From the cell containing the given text, extract its center point as [x, y] coordinate. 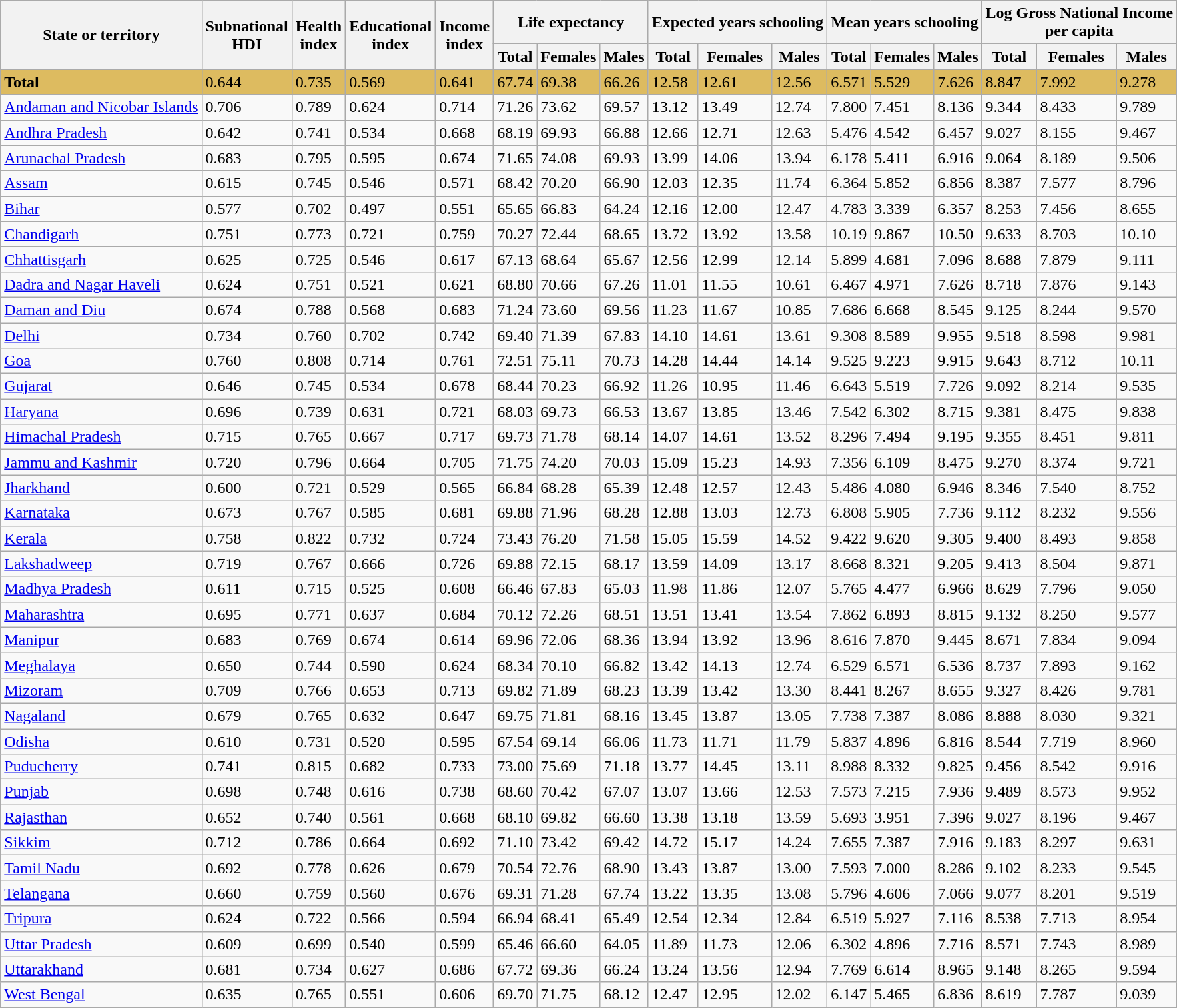
0.660 [246, 893]
71.28 [569, 893]
68.90 [624, 868]
4.080 [902, 488]
7.800 [849, 107]
73.43 [516, 538]
6.614 [902, 969]
13.96 [799, 640]
71.58 [624, 538]
8.671 [1009, 640]
9.064 [1009, 158]
13.35 [735, 893]
5.905 [902, 513]
3.339 [902, 209]
9.094 [1147, 640]
0.571 [465, 183]
Punjab [101, 792]
8.542 [1076, 767]
15.09 [673, 462]
14.52 [799, 538]
0.698 [246, 792]
12.71 [735, 133]
0.796 [318, 462]
8.267 [902, 690]
7.726 [958, 386]
8.712 [1076, 361]
0.637 [390, 614]
12.16 [673, 209]
8.715 [958, 412]
Andaman and Nicobar Islands [101, 107]
73.60 [569, 310]
70.20 [569, 183]
9.633 [1009, 234]
9.344 [1009, 107]
7.738 [849, 716]
72.51 [516, 361]
13.45 [673, 716]
11.86 [735, 589]
67.54 [516, 742]
0.561 [390, 817]
4.606 [902, 893]
70.42 [569, 792]
0.653 [390, 690]
8.296 [849, 437]
5.519 [902, 386]
9.871 [1147, 564]
13.49 [735, 107]
7.743 [1076, 944]
67.07 [624, 792]
15.59 [735, 538]
7.879 [1076, 259]
0.705 [465, 462]
Educationalindex [390, 35]
69.96 [516, 640]
9.838 [1147, 412]
11.98 [673, 589]
15.05 [673, 538]
9.092 [1009, 386]
8.629 [1009, 589]
69.38 [569, 82]
12.35 [735, 183]
Haryana [101, 412]
0.761 [465, 361]
7.356 [849, 462]
69.40 [516, 335]
0.786 [318, 843]
Daman and Diu [101, 310]
12.54 [673, 919]
8.589 [902, 335]
3.951 [902, 817]
8.321 [902, 564]
7.916 [958, 843]
0.724 [465, 538]
0.725 [318, 259]
Delhi [101, 335]
8.988 [849, 767]
14.45 [735, 767]
12.53 [799, 792]
7.494 [902, 437]
66.82 [624, 665]
4.542 [902, 133]
0.585 [390, 513]
8.441 [849, 690]
0.795 [318, 158]
64.24 [624, 209]
14.14 [799, 361]
9.570 [1147, 310]
9.721 [1147, 462]
Rajasthan [101, 817]
0.706 [246, 107]
65.39 [624, 488]
12.02 [799, 995]
0.525 [390, 589]
0.565 [465, 488]
0.738 [465, 792]
10.95 [735, 386]
Maharashtra [101, 614]
0.766 [318, 690]
0.568 [390, 310]
0.650 [246, 665]
9.789 [1147, 107]
8.752 [1147, 488]
13.30 [799, 690]
68.60 [516, 792]
5.476 [849, 133]
13.22 [673, 893]
Uttar Pradesh [101, 944]
13.39 [673, 690]
Puducherry [101, 767]
12.94 [799, 969]
7.876 [1076, 284]
7.116 [958, 919]
8.616 [849, 640]
14.09 [735, 564]
7.862 [849, 614]
13.07 [673, 792]
6.364 [849, 183]
9.381 [1009, 412]
0.735 [318, 82]
9.545 [1147, 868]
Telangana [101, 893]
12.99 [735, 259]
0.646 [246, 386]
7.577 [1076, 183]
0.667 [390, 437]
Mean years schooling [905, 23]
11.67 [735, 310]
7.787 [1076, 995]
12.63 [799, 133]
0.740 [318, 817]
9.270 [1009, 462]
8.332 [902, 767]
Mizoram [101, 690]
64.05 [624, 944]
9.631 [1147, 843]
Meghalaya [101, 665]
12.84 [799, 919]
6.966 [958, 589]
0.600 [246, 488]
65.67 [624, 259]
9.050 [1147, 589]
8.155 [1076, 133]
70.12 [516, 614]
9.422 [849, 538]
0.621 [465, 284]
0.713 [465, 690]
71.78 [569, 437]
6.529 [849, 665]
13.05 [799, 716]
71.24 [516, 310]
13.38 [673, 817]
Incomeindex [465, 35]
9.305 [958, 538]
13.43 [673, 868]
0.778 [318, 868]
8.954 [1147, 919]
13.17 [799, 564]
Kerala [101, 538]
70.10 [569, 665]
71.39 [569, 335]
9.506 [1147, 158]
13.51 [673, 614]
69.57 [624, 107]
14.28 [673, 361]
71.65 [516, 158]
8.451 [1076, 437]
0.709 [246, 690]
66.92 [624, 386]
Chandigarh [101, 234]
68.19 [516, 133]
13.72 [673, 234]
9.518 [1009, 335]
9.858 [1147, 538]
68.14 [624, 437]
0.599 [465, 944]
9.915 [958, 361]
7.066 [958, 893]
0.699 [318, 944]
0.682 [390, 767]
7.000 [902, 868]
0.695 [246, 614]
7.096 [958, 259]
6.536 [958, 665]
14.24 [799, 843]
13.99 [673, 158]
9.594 [1147, 969]
66.26 [624, 82]
0.577 [246, 209]
68.34 [516, 665]
5.486 [849, 488]
Log Gross National Incomeper capita [1079, 23]
0.626 [390, 868]
0.609 [246, 944]
68.10 [516, 817]
12.07 [799, 589]
11.01 [673, 284]
0.614 [465, 640]
74.20 [569, 462]
0.632 [390, 716]
8.086 [958, 716]
0.644 [246, 82]
6.946 [958, 488]
9.456 [1009, 767]
8.265 [1076, 969]
0.642 [246, 133]
14.06 [735, 158]
68.44 [516, 386]
9.643 [1009, 361]
9.077 [1009, 893]
67.26 [624, 284]
66.94 [516, 919]
0.726 [465, 564]
8.136 [958, 107]
9.278 [1147, 82]
7.456 [1076, 209]
71.18 [624, 767]
Nagaland [101, 716]
66.53 [624, 412]
69.56 [624, 310]
7.834 [1076, 640]
72.44 [569, 234]
8.250 [1076, 614]
13.77 [673, 767]
9.400 [1009, 538]
10.50 [958, 234]
74.08 [569, 158]
0.748 [318, 792]
6.457 [958, 133]
State or territory [101, 35]
9.112 [1009, 513]
0.758 [246, 538]
8.703 [1076, 234]
7.215 [902, 792]
8.619 [1009, 995]
68.16 [624, 716]
6.836 [958, 995]
73.62 [569, 107]
9.132 [1009, 614]
Arunachal Pradesh [101, 158]
9.205 [958, 564]
5.693 [849, 817]
0.666 [390, 564]
65.46 [516, 944]
10.19 [849, 234]
69.42 [624, 843]
13.67 [673, 412]
14.07 [673, 437]
72.76 [569, 868]
68.80 [516, 284]
0.631 [390, 412]
13.08 [799, 893]
8.253 [1009, 209]
8.668 [849, 564]
8.387 [1009, 183]
6.357 [958, 209]
Manipur [101, 640]
70.54 [516, 868]
9.445 [958, 640]
9.811 [1147, 437]
5.765 [849, 589]
70.66 [569, 284]
9.321 [1147, 716]
9.195 [958, 437]
Chhattisgarh [101, 259]
0.615 [246, 183]
14.44 [735, 361]
8.688 [1009, 259]
5.837 [849, 742]
9.413 [1009, 564]
72.06 [569, 640]
0.676 [465, 893]
4.477 [902, 589]
66.24 [624, 969]
66.88 [624, 133]
Andhra Pradesh [101, 133]
71.26 [516, 107]
5.796 [849, 893]
8.888 [1009, 716]
0.769 [318, 640]
70.03 [624, 462]
0.722 [318, 919]
0.610 [246, 742]
8.346 [1009, 488]
0.731 [318, 742]
69.70 [516, 995]
75.11 [569, 361]
13.85 [735, 412]
68.65 [624, 234]
West Bengal [101, 995]
0.712 [246, 843]
11.71 [735, 742]
15.23 [735, 462]
12.88 [673, 513]
Uttarakhand [101, 969]
70.73 [624, 361]
Life expectancy [571, 23]
0.684 [465, 614]
65.03 [624, 589]
72.26 [569, 614]
4.681 [902, 259]
0.742 [465, 335]
13.46 [799, 412]
0.739 [318, 412]
14.72 [673, 843]
11.55 [735, 284]
12.00 [735, 209]
8.244 [1076, 310]
6.668 [902, 310]
68.42 [516, 183]
0.635 [246, 995]
9.535 [1147, 386]
13.24 [673, 969]
9.355 [1009, 437]
Jharkhand [101, 488]
6.178 [849, 158]
8.989 [1147, 944]
9.556 [1147, 513]
7.451 [902, 107]
0.771 [318, 614]
8.538 [1009, 919]
66.83 [569, 209]
0.569 [390, 82]
9.327 [1009, 690]
68.12 [624, 995]
Gujarat [101, 386]
68.64 [569, 259]
SubnationalHDI [246, 35]
11.23 [673, 310]
0.789 [318, 107]
14.10 [673, 335]
8.232 [1076, 513]
0.540 [390, 944]
68.51 [624, 614]
76.20 [569, 538]
13.66 [735, 792]
73.42 [569, 843]
13.58 [799, 234]
9.981 [1147, 335]
68.17 [624, 564]
6.519 [849, 919]
66.90 [624, 183]
12.03 [673, 183]
0.719 [246, 564]
Odisha [101, 742]
0.686 [465, 969]
10.85 [799, 310]
10.11 [1147, 361]
0.696 [246, 412]
Healthindex [318, 35]
12.95 [735, 995]
0.717 [465, 437]
9.183 [1009, 843]
5.529 [902, 82]
0.822 [318, 538]
0.606 [465, 995]
7.769 [849, 969]
13.61 [799, 335]
9.039 [1147, 995]
8.297 [1076, 843]
Bihar [101, 209]
7.716 [958, 944]
67.13 [516, 259]
6.467 [849, 284]
5.927 [902, 919]
Expected years schooling [737, 23]
7.992 [1076, 82]
0.617 [465, 259]
0.808 [318, 361]
6.643 [849, 386]
73.00 [516, 767]
9.620 [902, 538]
0.744 [318, 665]
11.26 [673, 386]
69.36 [569, 969]
7.936 [958, 792]
Assam [101, 183]
8.796 [1147, 183]
6.856 [958, 183]
Madhya Pradesh [101, 589]
6.816 [958, 742]
11.74 [799, 183]
8.960 [1147, 742]
9.781 [1147, 690]
15.17 [735, 843]
8.737 [1009, 665]
0.652 [246, 817]
9.143 [1147, 284]
0.566 [390, 919]
8.598 [1076, 335]
8.847 [1009, 82]
6.109 [902, 462]
Sikkim [101, 843]
12.73 [799, 513]
71.10 [516, 843]
6.916 [958, 158]
0.497 [390, 209]
9.148 [1009, 969]
65.65 [516, 209]
13.52 [799, 437]
11.46 [799, 386]
7.796 [1076, 589]
11.89 [673, 944]
13.12 [673, 107]
Tripura [101, 919]
9.952 [1147, 792]
0.529 [390, 488]
9.162 [1147, 665]
8.426 [1076, 690]
5.899 [849, 259]
8.571 [1009, 944]
8.504 [1076, 564]
0.647 [465, 716]
7.542 [849, 412]
12.61 [735, 82]
9.111 [1147, 259]
0.611 [246, 589]
6.147 [849, 995]
7.736 [958, 513]
69.31 [516, 893]
0.673 [246, 513]
75.69 [569, 767]
70.23 [569, 386]
13.54 [799, 614]
70.27 [516, 234]
12.48 [673, 488]
0.560 [390, 893]
68.23 [624, 690]
7.713 [1076, 919]
4.971 [902, 284]
13.00 [799, 868]
66.84 [516, 488]
6.808 [849, 513]
69.75 [516, 716]
0.641 [465, 82]
7.719 [1076, 742]
8.573 [1076, 792]
7.893 [1076, 665]
9.519 [1147, 893]
8.030 [1076, 716]
7.573 [849, 792]
9.955 [958, 335]
5.411 [902, 158]
0.520 [390, 742]
7.396 [958, 817]
14.93 [799, 462]
0.815 [318, 767]
71.89 [569, 690]
68.36 [624, 640]
8.196 [1076, 817]
13.41 [735, 614]
65.49 [624, 919]
8.433 [1076, 107]
9.223 [902, 361]
68.03 [516, 412]
0.720 [246, 462]
9.308 [849, 335]
0.733 [465, 767]
72.15 [569, 564]
8.214 [1076, 386]
9.916 [1147, 767]
66.06 [624, 742]
12.14 [799, 259]
10.61 [799, 284]
10.10 [1147, 234]
9.577 [1147, 614]
5.465 [902, 995]
8.374 [1076, 462]
67.72 [516, 969]
0.616 [390, 792]
0.521 [390, 284]
0.627 [390, 969]
14.13 [735, 665]
0.678 [465, 386]
8.718 [1009, 284]
8.965 [958, 969]
13.56 [735, 969]
71.81 [569, 716]
0.788 [318, 310]
Karnataka [101, 513]
0.594 [465, 919]
12.43 [799, 488]
9.525 [849, 361]
7.540 [1076, 488]
71.96 [569, 513]
0.590 [390, 665]
Goa [101, 361]
11.79 [799, 742]
7.686 [849, 310]
8.286 [958, 868]
9.489 [1009, 792]
12.57 [735, 488]
13.03 [735, 513]
12.06 [799, 944]
8.233 [1076, 868]
8.189 [1076, 158]
8.544 [1009, 742]
8.815 [958, 614]
8.545 [958, 310]
69.14 [569, 742]
Dadra and Nagar Haveli [101, 284]
0.608 [465, 589]
Himachal Pradesh [101, 437]
Tamil Nadu [101, 868]
6.893 [902, 614]
8.493 [1076, 538]
68.41 [569, 919]
4.783 [849, 209]
9.867 [902, 234]
7.870 [902, 640]
8.201 [1076, 893]
13.18 [735, 817]
13.11 [799, 767]
Lakshadweep [101, 564]
9.125 [1009, 310]
0.732 [390, 538]
9.102 [1009, 868]
Jammu and Kashmir [101, 462]
5.852 [902, 183]
7.655 [849, 843]
12.34 [735, 919]
0.773 [318, 234]
12.58 [673, 82]
0.625 [246, 259]
7.593 [849, 868]
12.66 [673, 133]
9.825 [958, 767]
66.46 [516, 589]
